Return the [x, y] coordinate for the center point of the cell that contains the specified text.  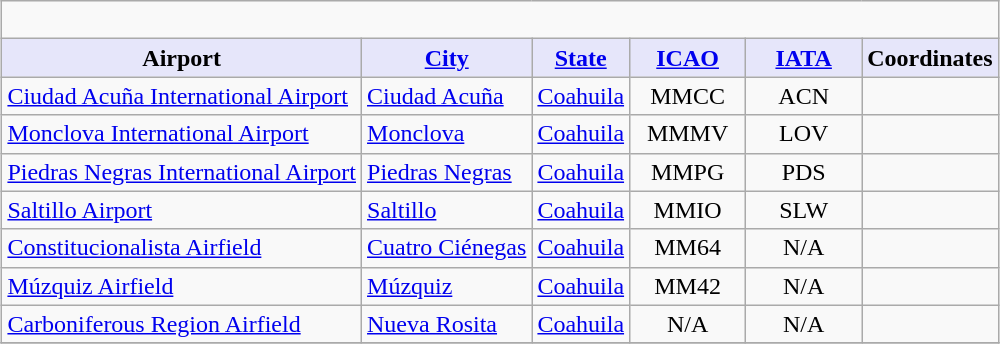
Saltillo [447, 210]
SLW [804, 210]
IATA [804, 58]
Monclova International Airport [182, 134]
Piedras Negras [447, 172]
Múzquiz Airfield [182, 286]
Monclova [447, 134]
MMIO [688, 210]
Ciudad Acuña [447, 96]
Coordinates [930, 58]
Nueva Rosita [447, 324]
Airport [182, 58]
MMMV [688, 134]
MM42 [688, 286]
Piedras Negras International Airport [182, 172]
ACN [804, 96]
ICAO [688, 58]
State [581, 58]
MM64 [688, 248]
PDS [804, 172]
LOV [804, 134]
Cuatro Ciénegas [447, 248]
MMCC [688, 96]
Carboniferous Region Airfield [182, 324]
Constitucionalista Airfield [182, 248]
City [447, 58]
Múzquiz [447, 286]
Ciudad Acuña International Airport [182, 96]
MMPG [688, 172]
Saltillo Airport [182, 210]
